Detect which cell encompasses the target text, then output its (x, y) center coordinate. 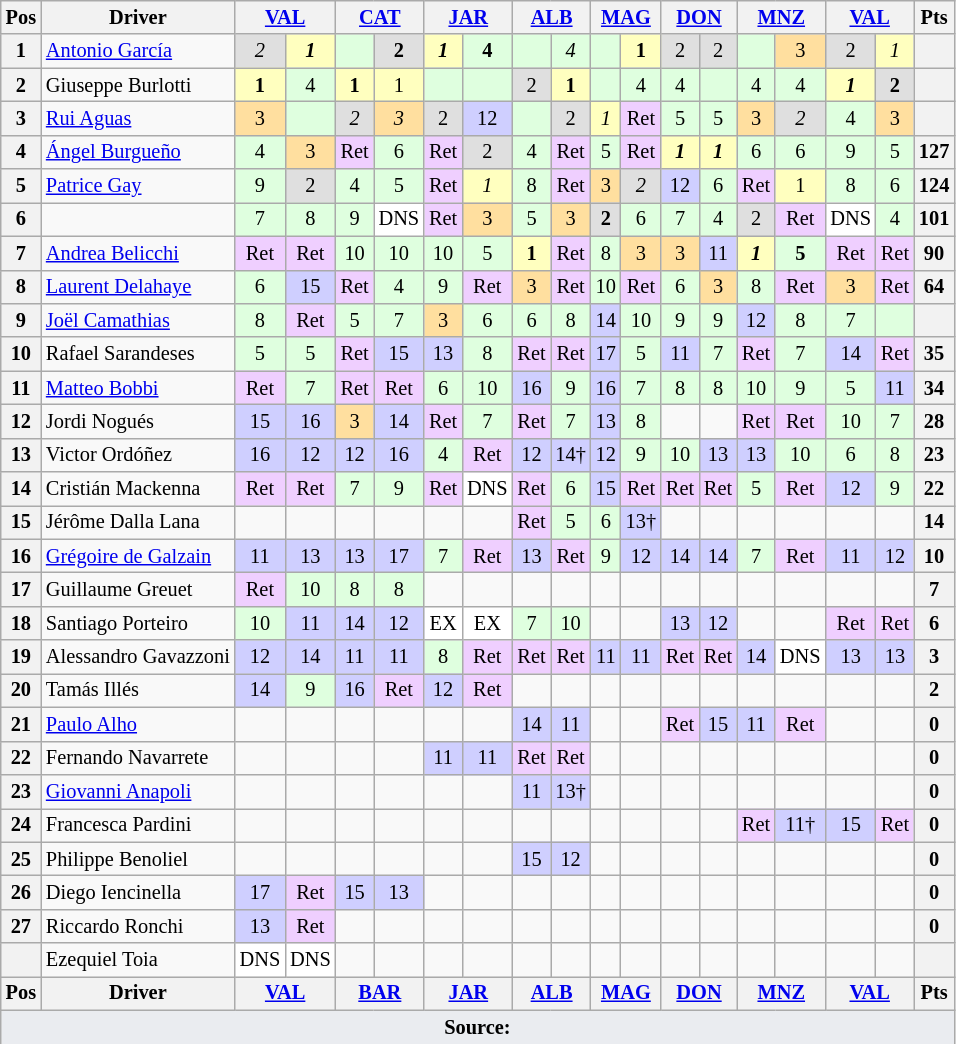
Andrea Belicchi (138, 253)
27 (21, 926)
Tamás Illés (138, 690)
Patrice Gay (138, 186)
127 (934, 152)
Riccardo Ronchi (138, 926)
28 (934, 421)
26 (21, 892)
11† (800, 825)
25 (21, 859)
19 (21, 657)
BAR (380, 993)
Diego Iencinella (138, 892)
Guillaume Greuet (138, 589)
Antonio García (138, 51)
Alessandro Gavazzoni (138, 657)
20 (21, 690)
Rui Aguas (138, 118)
Paulo Alho (138, 724)
Philippe Benoliel (138, 859)
14† (570, 455)
90 (934, 253)
64 (934, 287)
35 (934, 354)
Giuseppe Burlotti (138, 85)
Ángel Burgueño (138, 152)
Francesca Pardini (138, 825)
24 (21, 825)
Matteo Bobbi (138, 388)
Giovanni Anapoli (138, 791)
124 (934, 186)
Jordi Nogués (138, 421)
101 (934, 219)
18 (21, 623)
Source: (478, 1027)
Santiago Porteiro (138, 623)
34 (934, 388)
Cristián Mackenna (138, 489)
Joël Camathias (138, 320)
Grégoire de Galzain (138, 556)
Rafael Sarandeses (138, 354)
Ezequiel Toia (138, 960)
Jérôme Dalla Lana (138, 522)
21 (21, 724)
CAT (380, 17)
Victor Ordóñez (138, 455)
Fernando Navarrete (138, 758)
Laurent Delahaye (138, 287)
